Scan for the cell matching the given text and deliver its (x, y) coordinate at center. 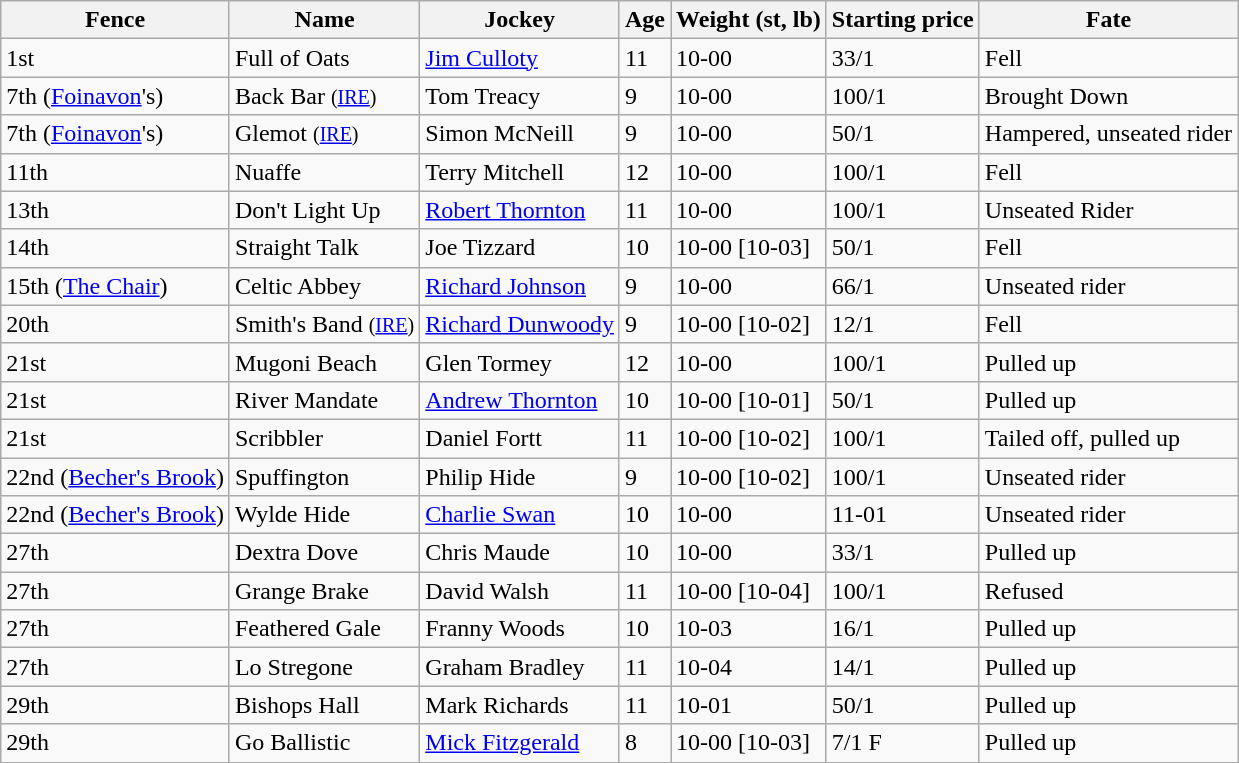
Feathered Gale (324, 629)
Dextra Dove (324, 553)
Fence (116, 20)
David Walsh (520, 591)
10-03 (749, 629)
Lo Stregone (324, 667)
15th (The Chair) (116, 286)
Don't Light Up (324, 210)
Robert Thornton (520, 210)
Terry Mitchell (520, 172)
Bishops Hall (324, 705)
Tailed off, pulled up (1108, 438)
Straight Talk (324, 248)
13th (116, 210)
Glemot (IRE) (324, 134)
Jim Culloty (520, 58)
Wylde Hide (324, 515)
Refused (1108, 591)
1st (116, 58)
Weight (st, lb) (749, 20)
Jockey (520, 20)
Joe Tizzard (520, 248)
Graham Bradley (520, 667)
Full of Oats (324, 58)
Starting price (902, 20)
Tom Treacy (520, 96)
Daniel Fortt (520, 438)
Name (324, 20)
20th (116, 324)
14/1 (902, 667)
10-01 (749, 705)
Fate (1108, 20)
River Mandate (324, 400)
Smith's Band (IRE) (324, 324)
Richard Dunwoody (520, 324)
Back Bar (IRE) (324, 96)
Grange Brake (324, 591)
Brought Down (1108, 96)
Franny Woods (520, 629)
11th (116, 172)
66/1 (902, 286)
7/1 F (902, 743)
Mick Fitzgerald (520, 743)
10-00 [10-04] (749, 591)
Celtic Abbey (324, 286)
16/1 (902, 629)
Unseated Rider (1108, 210)
Spuffington (324, 477)
Chris Maude (520, 553)
11-01 (902, 515)
12/1 (902, 324)
Glen Tormey (520, 362)
Hampered, unseated rider (1108, 134)
10-00 [10-01] (749, 400)
Andrew Thornton (520, 400)
Nuaffe (324, 172)
Simon McNeill (520, 134)
Scribbler (324, 438)
Go Ballistic (324, 743)
14th (116, 248)
Charlie Swan (520, 515)
Age (644, 20)
10-04 (749, 667)
8 (644, 743)
Mark Richards (520, 705)
Richard Johnson (520, 286)
Philip Hide (520, 477)
Mugoni Beach (324, 362)
